For the text-containing cell, return its midpoint in (X, Y) coordinate format. 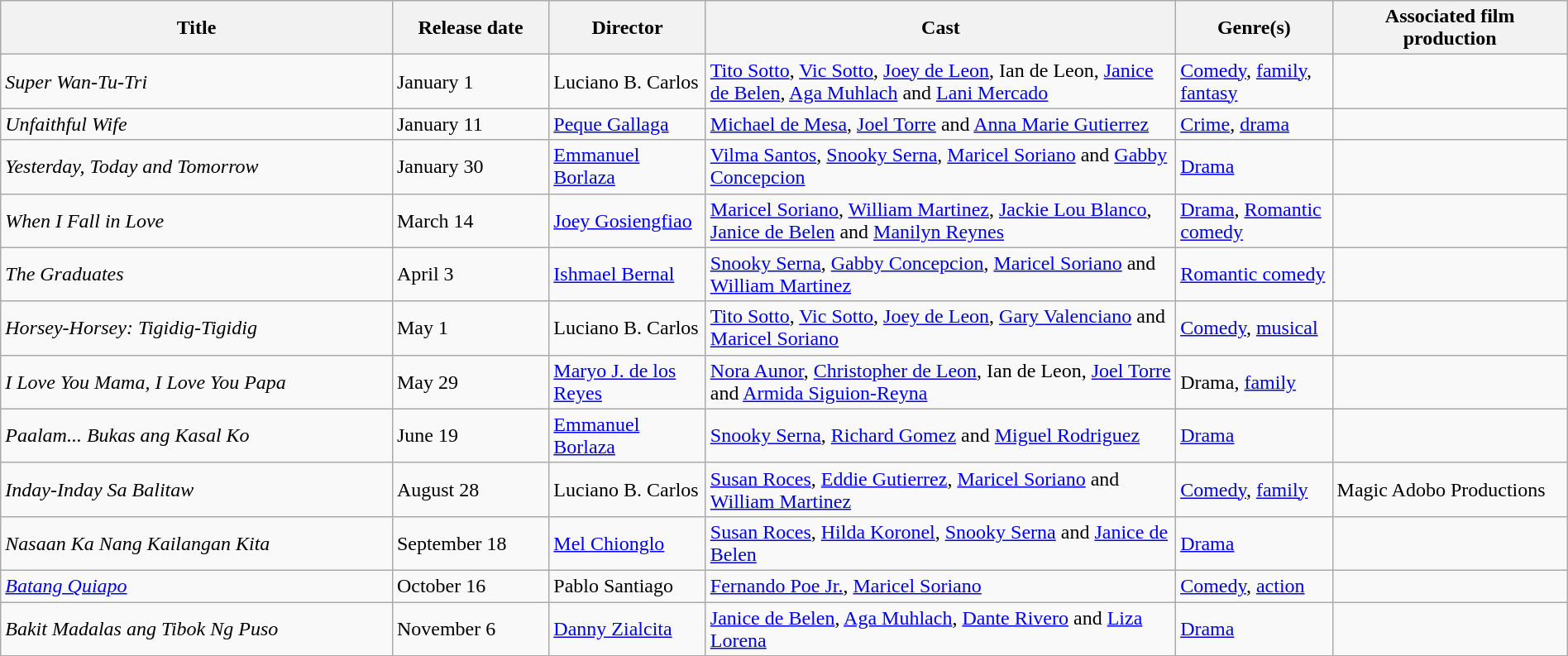
Paalam... Bukas ang Kasal Ko (197, 435)
Release date (470, 28)
Bakit Madalas ang Tibok Ng Puso (197, 629)
Comedy, musical (1254, 328)
May 29 (470, 382)
June 19 (470, 435)
Susan Roces, Hilda Koronel, Snooky Serna and Janice de Belen (940, 543)
Danny Zialcita (627, 629)
Drama, Romantic comedy (1254, 220)
Michael de Mesa, Joel Torre and Anna Marie Gutierrez (940, 124)
Cast (940, 28)
Joey Gosiengfiao (627, 220)
Super Wan-Tu-Tri (197, 81)
Comedy, family (1254, 490)
Tito Sotto, Vic Sotto, Joey de Leon, Ian de Leon, Janice de Belen, Aga Muhlach and Lani Mercado (940, 81)
Batang Quiapo (197, 586)
Title (197, 28)
Ishmael Bernal (627, 275)
Genre(s) (1254, 28)
Comedy, action (1254, 586)
When I Fall in Love (197, 220)
Tito Sotto, Vic Sotto, Joey de Leon, Gary Valenciano and Maricel Soriano (940, 328)
Fernando Poe Jr., Maricel Soriano (940, 586)
April 3 (470, 275)
October 16 (470, 586)
November 6 (470, 629)
January 11 (470, 124)
January 1 (470, 81)
Unfaithful Wife (197, 124)
August 28 (470, 490)
Susan Roces, Eddie Gutierrez, Maricel Soriano and William Martinez (940, 490)
Pablo Santiago (627, 586)
May 1 (470, 328)
Comedy, family, fantasy (1254, 81)
Romantic comedy (1254, 275)
I Love You Mama, I Love You Papa (197, 382)
Associated film production (1450, 28)
Mel Chionglo (627, 543)
Vilma Santos, Snooky Serna, Maricel Soriano and Gabby Concepcion (940, 167)
Maryo J. de los Reyes (627, 382)
Horsey-Horsey: Tigidig-Tigidig (197, 328)
Yesterday, Today and Tomorrow (197, 167)
The Graduates (197, 275)
September 18 (470, 543)
Maricel Soriano, William Martinez, Jackie Lou Blanco, Janice de Belen and Manilyn Reynes (940, 220)
Janice de Belen, Aga Muhlach, Dante Rivero and Liza Lorena (940, 629)
Crime, drama (1254, 124)
March 14 (470, 220)
Snooky Serna, Richard Gomez and Miguel Rodriguez (940, 435)
Nasaan Ka Nang Kailangan Kita (197, 543)
Inday-Inday Sa Balitaw (197, 490)
Nora Aunor, Christopher de Leon, Ian de Leon, Joel Torre and Armida Siguion-Reyna (940, 382)
Magic Adobo Productions (1450, 490)
Director (627, 28)
Peque Gallaga (627, 124)
January 30 (470, 167)
Drama, family (1254, 382)
Snooky Serna, Gabby Concepcion, Maricel Soriano and William Martinez (940, 275)
